Return the [X, Y] coordinate for the center point of the cell that contains the specified text.  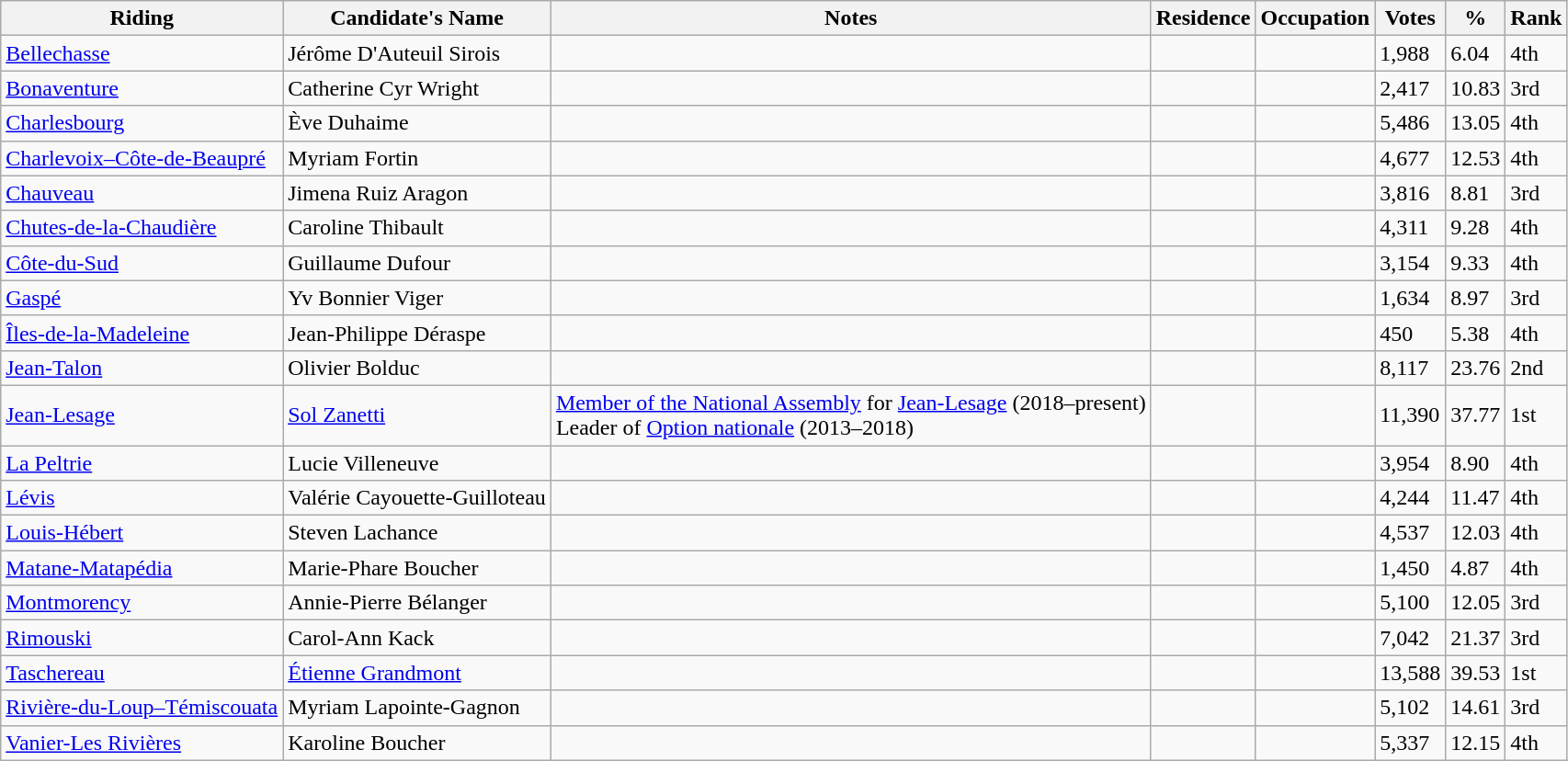
Catherine Cyr Wright [417, 88]
Sol Zanetti [417, 415]
Étienne Grandmont [417, 673]
Chauveau [142, 193]
3,154 [1410, 263]
13.05 [1476, 123]
450 [1410, 333]
2,417 [1410, 88]
1,450 [1410, 568]
Caroline Thibault [417, 228]
5,486 [1410, 123]
Jérôme D'Auteuil Sirois [417, 53]
3,954 [1410, 462]
Îles-de-la-Madeleine [142, 333]
Matane-Matapédia [142, 568]
Myriam Fortin [417, 158]
Rimouski [142, 638]
Myriam Lapointe-Gagnon [417, 708]
4.87 [1476, 568]
14.61 [1476, 708]
Chutes-de-la-Chaudière [142, 228]
11,390 [1410, 415]
Guillaume Dufour [417, 263]
Marie-Phare Boucher [417, 568]
Lévis [142, 498]
Vanier-Les Rivières [142, 743]
Bellechasse [142, 53]
5,337 [1410, 743]
Karoline Boucher [417, 743]
Occupation [1315, 18]
12.05 [1476, 603]
4,311 [1410, 228]
Candidate's Name [417, 18]
Ève Duhaime [417, 123]
5.38 [1476, 333]
Taschereau [142, 673]
1,634 [1410, 298]
4,244 [1410, 498]
6.04 [1476, 53]
Rank [1537, 18]
23.76 [1476, 368]
Charlevoix–Côte-de-Beaupré [142, 158]
4,537 [1410, 533]
5,100 [1410, 603]
Bonaventure [142, 88]
Olivier Bolduc [417, 368]
8.81 [1476, 193]
Jean-Talon [142, 368]
3,816 [1410, 193]
Member of the National Assembly for Jean-Lesage (2018–present) Leader of Option nationale (2013–2018) [851, 415]
8.90 [1476, 462]
9.28 [1476, 228]
Carol-Ann Kack [417, 638]
Charlesbourg [142, 123]
21.37 [1476, 638]
Annie-Pierre Bélanger [417, 603]
Montmorency [142, 603]
Gaspé [142, 298]
8,117 [1410, 368]
10.83 [1476, 88]
5,102 [1410, 708]
1,988 [1410, 53]
8.97 [1476, 298]
Lucie Villeneuve [417, 462]
La Peltrie [142, 462]
Steven Lachance [417, 533]
39.53 [1476, 673]
Jean-Lesage [142, 415]
13,588 [1410, 673]
Jean-Philippe Déraspe [417, 333]
Rivière-du-Loup–Témiscouata [142, 708]
Jimena Ruiz Aragon [417, 193]
Louis-Hébert [142, 533]
Notes [851, 18]
37.77 [1476, 415]
Yv Bonnier Viger [417, 298]
9.33 [1476, 263]
7,042 [1410, 638]
Riding [142, 18]
4,677 [1410, 158]
12.15 [1476, 743]
Residence [1203, 18]
2nd [1537, 368]
Votes [1410, 18]
11.47 [1476, 498]
Côte-du-Sud [142, 263]
12.03 [1476, 533]
% [1476, 18]
12.53 [1476, 158]
Valérie Cayouette-Guilloteau [417, 498]
